Search for the cell housing the specified text and yield its [X, Y] center coordinate. 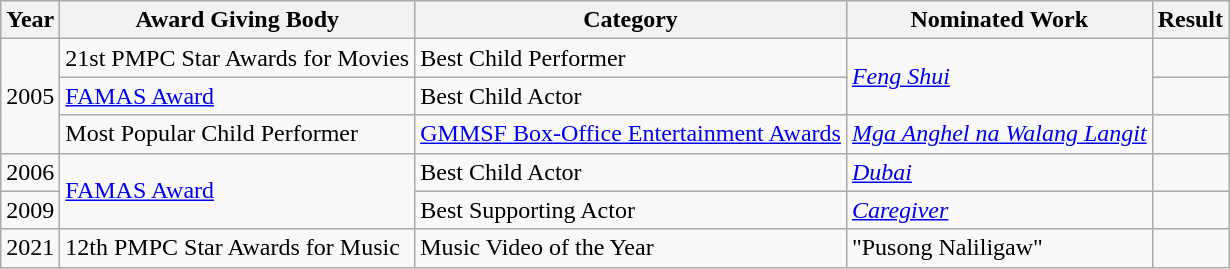
2009 [30, 210]
Caregiver [999, 210]
21st PMPC Star Awards for Movies [238, 58]
Dubai [999, 172]
Nominated Work [999, 20]
Best Supporting Actor [631, 210]
2021 [30, 248]
Most Popular Child Performer [238, 134]
2006 [30, 172]
"Pusong Naliligaw" [999, 248]
Year [30, 20]
Award Giving Body [238, 20]
2005 [30, 96]
Music Video of the Year [631, 248]
GMMSF Box-Office Entertainment Awards [631, 134]
Best Child Performer [631, 58]
12th PMPC Star Awards for Music [238, 248]
Category [631, 20]
Mga Anghel na Walang Langit [999, 134]
Feng Shui [999, 77]
Result [1190, 20]
